For the text-containing cell, return its midpoint in (x, y) coordinate format. 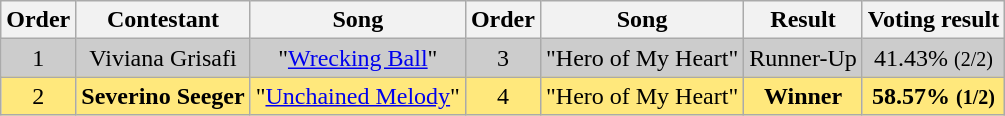
Contestant (163, 20)
"Wrecking Ball" (358, 58)
Voting result (933, 20)
58.57% (1/2) (933, 96)
41.43% (2/2) (933, 58)
3 (502, 58)
Winner (804, 96)
4 (502, 96)
Severino Seeger (163, 96)
Result (804, 20)
"Unchained Melody" (358, 96)
Viviana Grisafi (163, 58)
1 (38, 58)
Runner-Up (804, 58)
2 (38, 96)
